Find where the given text appears and provide that cell's center as (x, y) coordinate. 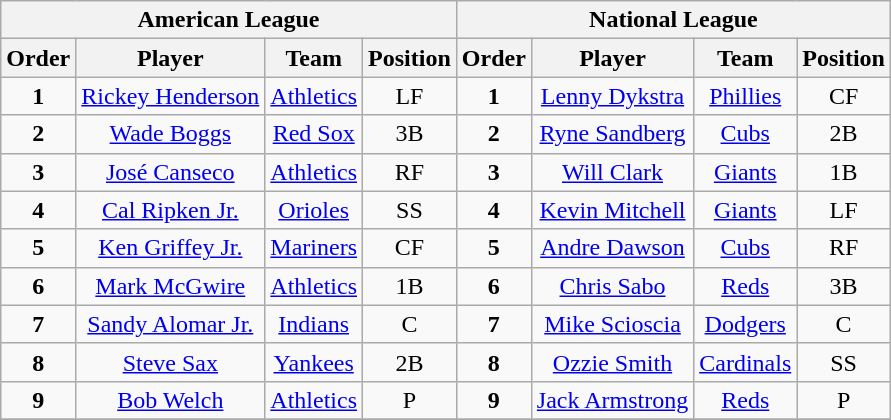
Ozzie Smith (612, 362)
Lenny Dykstra (612, 96)
Mark McGwire (170, 286)
Red Sox (314, 134)
Indians (314, 324)
Cardinals (746, 362)
Mike Scioscia (612, 324)
Kevin Mitchell (612, 210)
Orioles (314, 210)
Yankees (314, 362)
American League (229, 20)
Phillies (746, 96)
National League (673, 20)
Jack Armstrong (612, 400)
José Canseco (170, 172)
Bob Welch (170, 400)
Dodgers (746, 324)
Sandy Alomar Jr. (170, 324)
Will Clark (612, 172)
Andre Dawson (612, 248)
Rickey Henderson (170, 96)
Chris Sabo (612, 286)
Mariners (314, 248)
Cal Ripken Jr. (170, 210)
Steve Sax (170, 362)
Ryne Sandberg (612, 134)
Ken Griffey Jr. (170, 248)
Wade Boggs (170, 134)
